Return (x, y) of the center of cell containing provided text 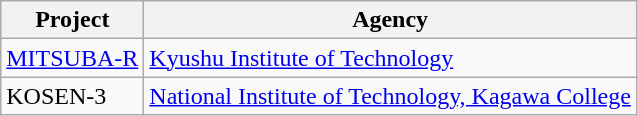
MITSUBA-R (72, 58)
Agency (390, 20)
KOSEN-3 (72, 96)
National Institute of Technology, Kagawa College (390, 96)
Kyushu Institute of Technology (390, 58)
Project (72, 20)
